Find where the given text appears and provide that cell's center as [X, Y] coordinate. 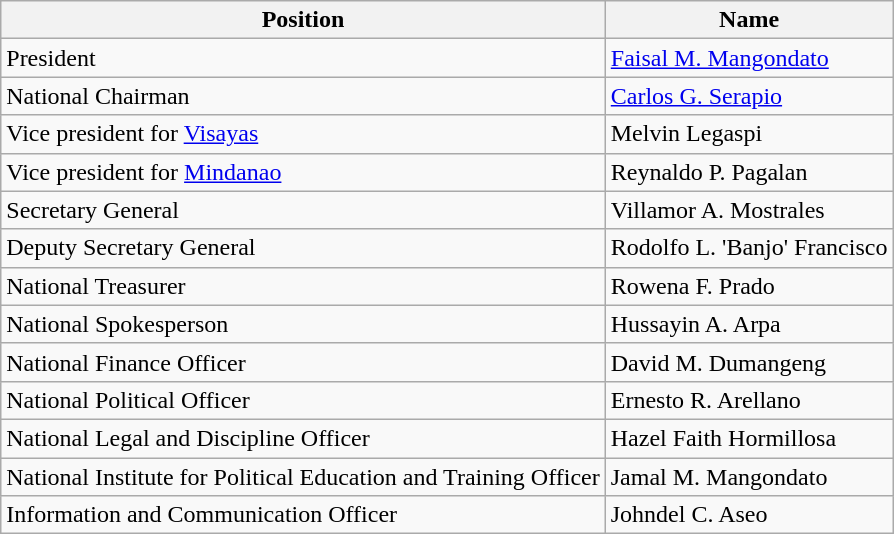
Hussayin A. Arpa [749, 324]
Reynaldo P. Pagalan [749, 172]
Vice president for Visayas [303, 134]
Position [303, 20]
National Legal and Discipline Officer [303, 438]
Rowena F. Prado [749, 286]
Ernesto R. Arellano [749, 400]
Johndel C. Aseo [749, 515]
National Chairman [303, 96]
Name [749, 20]
David M. Dumangeng [749, 362]
Deputy Secretary General [303, 248]
National Treasurer [303, 286]
Faisal M. Mangondato [749, 58]
Carlos G. Serapio [749, 96]
National Finance Officer [303, 362]
Vice president for Mindanao [303, 172]
Hazel Faith Hormillosa [749, 438]
National Political Officer [303, 400]
Rodolfo L. 'Banjo' Francisco [749, 248]
President [303, 58]
Information and Communication Officer [303, 515]
Jamal M. Mangondato [749, 477]
National Institute for Political Education and Training Officer [303, 477]
Secretary General [303, 210]
Villamor A. Mostrales [749, 210]
National Spokesperson [303, 324]
Melvin Legaspi [749, 134]
